Search for the cell housing the specified text and yield its [x, y] center coordinate. 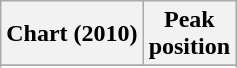
Chart (2010) [72, 34]
Peakposition [189, 34]
